Detect which cell encompasses the target text, then output its [x, y] center coordinate. 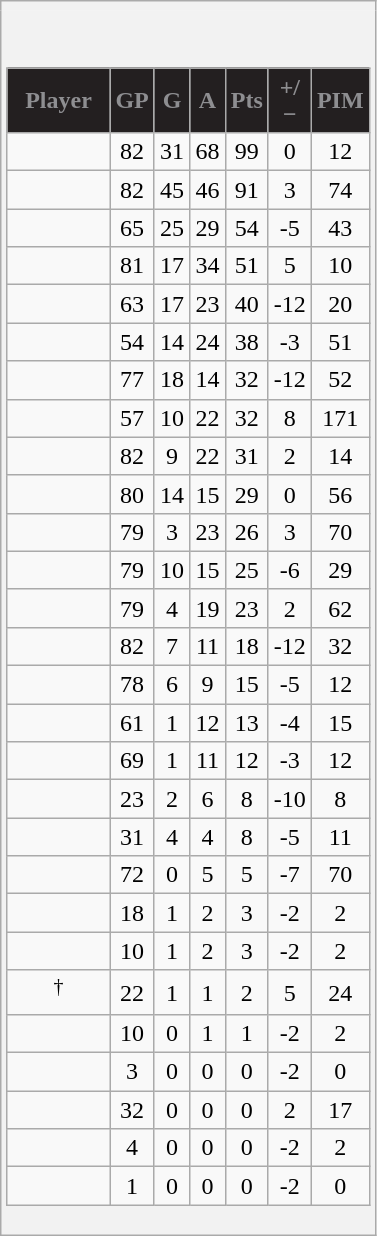
80 [132, 494]
A [208, 100]
65 [132, 228]
72 [132, 875]
-6 [290, 570]
G [172, 100]
34 [208, 266]
52 [340, 380]
99 [246, 152]
26 [246, 532]
-4 [290, 723]
+/− [290, 100]
69 [132, 761]
20 [340, 304]
13 [246, 723]
Pts [246, 100]
91 [246, 190]
46 [208, 190]
-10 [290, 799]
PIM [340, 100]
GP [132, 100]
62 [340, 608]
Player [58, 100]
61 [132, 723]
171 [340, 418]
7 [172, 646]
38 [246, 342]
45 [172, 190]
68 [208, 152]
77 [132, 380]
40 [246, 304]
56 [340, 494]
† [58, 992]
19 [208, 608]
43 [340, 228]
-7 [290, 875]
74 [340, 190]
57 [132, 418]
63 [132, 304]
78 [132, 685]
81 [132, 266]
